Scan for the cell matching the given text and deliver its (x, y) coordinate at center. 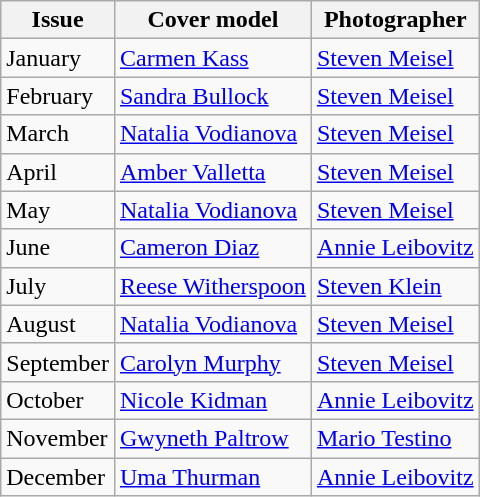
Reese Witherspoon (212, 286)
Cover model (212, 20)
Sandra Bullock (212, 96)
Mario Testino (395, 438)
July (58, 286)
Nicole Kidman (212, 400)
Gwyneth Paltrow (212, 438)
January (58, 58)
March (58, 134)
May (58, 210)
September (58, 362)
Cameron Diaz (212, 248)
Carolyn Murphy (212, 362)
December (58, 477)
Steven Klein (395, 286)
Amber Valletta (212, 172)
Uma Thurman (212, 477)
Photographer (395, 20)
August (58, 324)
February (58, 96)
Issue (58, 20)
November (58, 438)
October (58, 400)
June (58, 248)
April (58, 172)
Carmen Kass (212, 58)
